Detect which cell encompasses the target text, then output its [x, y] center coordinate. 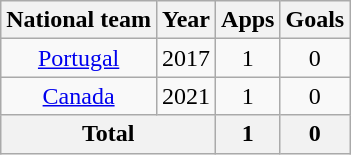
2017 [186, 58]
2021 [186, 96]
Canada [79, 96]
Total [108, 134]
Apps [248, 20]
Portugal [79, 58]
Year [186, 20]
National team [79, 20]
Goals [315, 20]
